Identify which cell holds the provided text, then report its (X, Y) central coordinate. 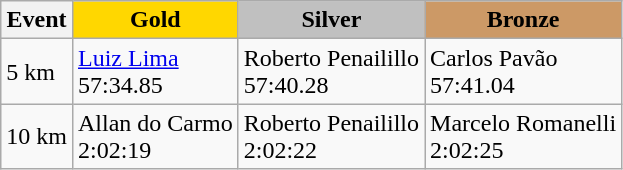
Marcelo Romanelli 2:02:25 (524, 136)
Event (37, 20)
Silver (331, 20)
Allan do Carmo 2:02:19 (155, 136)
Roberto Penailillo 2:02:22 (331, 136)
Carlos Pavão 57:41.04 (524, 72)
10 km (37, 136)
Gold (155, 20)
Bronze (524, 20)
Luiz Lima 57:34.85 (155, 72)
5 km (37, 72)
Roberto Penailillo 57:40.28 (331, 72)
